For the text-containing cell, return its midpoint in (X, Y) coordinate format. 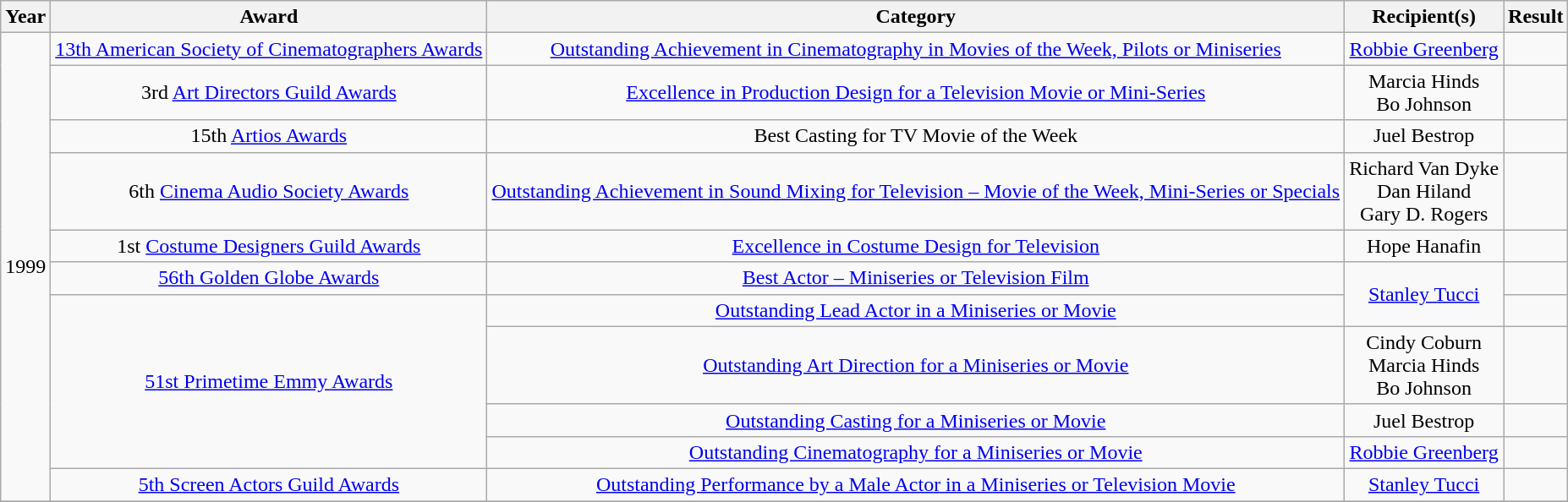
Outstanding Cinematography for a Miniseries or Movie (916, 452)
Award (269, 17)
Excellence in Production Design for a Television Movie or Mini-Series (916, 93)
Outstanding Achievement in Sound Mixing for Television – Movie of the Week, Mini-Series or Specials (916, 191)
3rd Art Directors Guild Awards (269, 93)
56th Golden Globe Awards (269, 278)
Result (1536, 17)
5th Screen Actors Guild Awards (269, 484)
Category (916, 17)
Outstanding Casting for a Miniseries or Movie (916, 420)
Year (25, 17)
51st Primetime Emmy Awards (269, 381)
Cindy Coburn Marcia Hinds Bo Johnson (1424, 365)
6th Cinema Audio Society Awards (269, 191)
13th American Society of Cinematographers Awards (269, 49)
Excellence in Costume Design for Television (916, 246)
Marcia Hinds Bo Johnson (1424, 93)
Best Actor – Miniseries or Television Film (916, 278)
1st Costume Designers Guild Awards (269, 246)
Hope Hanafin (1424, 246)
1999 (25, 267)
Outstanding Performance by a Male Actor in a Miniseries or Television Movie (916, 484)
Outstanding Achievement in Cinematography in Movies of the Week, Pilots or Miniseries (916, 49)
15th Artios Awards (269, 136)
Outstanding Art Direction for a Miniseries or Movie (916, 365)
Outstanding Lead Actor in a Miniseries or Movie (916, 310)
Richard Van Dyke Dan Hiland Gary D. Rogers (1424, 191)
Recipient(s) (1424, 17)
Best Casting for TV Movie of the Week (916, 136)
